Search for the cell housing the specified text and yield its [X, Y] center coordinate. 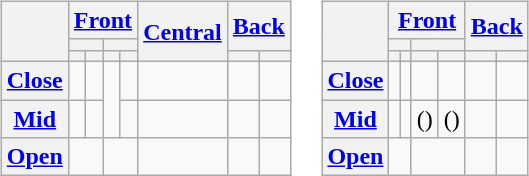
Central [183, 31]
